Scan for the cell matching the given text and deliver its [X, Y] coordinate at center. 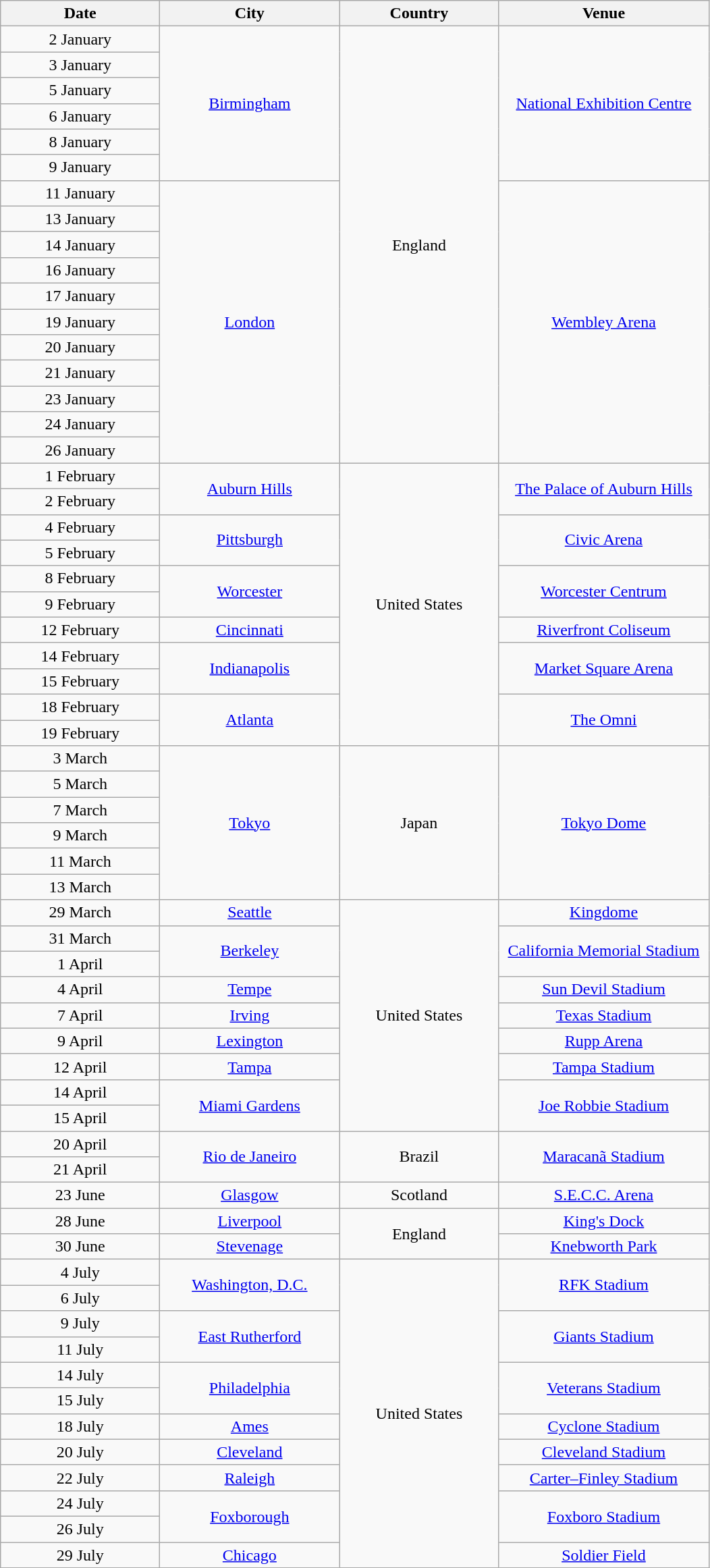
Foxboro Stadium [603, 1516]
Lexington [250, 1041]
23 June [80, 1195]
17 January [80, 296]
18 February [80, 707]
4 April [80, 990]
Veterans Stadium [603, 1388]
14 February [80, 655]
Country [419, 13]
Joe Robbie Stadium [603, 1105]
Pittsburgh [250, 540]
12 April [80, 1066]
Glasgow [250, 1195]
Miami Gardens [250, 1105]
Auburn Hills [250, 489]
28 June [80, 1221]
Date [80, 13]
19 February [80, 732]
The Omni [603, 720]
21 April [80, 1170]
Soldier Field [603, 1555]
London [250, 321]
14 January [80, 244]
20 January [80, 348]
Tampa Stadium [603, 1066]
Texas Stadium [603, 1015]
30 June [80, 1247]
S.E.C.C. Arena [603, 1195]
National Exhibition Centre [603, 103]
East Rutherford [250, 1336]
22 July [80, 1478]
7 April [80, 1015]
19 January [80, 322]
Cincinnati [250, 630]
6 January [80, 116]
14 April [80, 1092]
11 January [80, 193]
11 July [80, 1349]
Cleveland Stadium [603, 1452]
14 July [80, 1375]
City [250, 13]
Chicago [250, 1555]
15 July [80, 1401]
Civic Arena [603, 540]
5 January [80, 90]
16 January [80, 270]
18 July [80, 1426]
3 January [80, 65]
Stevenage [250, 1247]
5 March [80, 784]
King's Dock [603, 1221]
26 July [80, 1529]
Foxborough [250, 1516]
9 January [80, 167]
15 February [80, 681]
20 July [80, 1452]
Worcester [250, 591]
29 July [80, 1555]
2 February [80, 502]
Philadelphia [250, 1388]
Seattle [250, 913]
6 July [80, 1298]
3 March [80, 759]
Knebworth Park [603, 1247]
Ames [250, 1426]
15 April [80, 1118]
9 February [80, 604]
7 March [80, 810]
9 March [80, 836]
9 July [80, 1324]
Cyclone Stadium [603, 1426]
13 January [80, 219]
California Memorial Stadium [603, 951]
1 February [80, 476]
12 February [80, 630]
23 January [80, 399]
2 January [80, 39]
RFK Stadium [603, 1285]
5 February [80, 553]
21 January [80, 373]
13 March [80, 887]
31 March [80, 938]
4 July [80, 1272]
24 January [80, 425]
Rupp Arena [603, 1041]
Berkeley [250, 951]
Giants Stadium [603, 1336]
4 February [80, 527]
Worcester Centrum [603, 591]
Irving [250, 1015]
Rio de Janeiro [250, 1157]
9 April [80, 1041]
Tokyo [250, 823]
20 April [80, 1144]
26 January [80, 450]
The Palace of Auburn Hills [603, 489]
Maracanã Stadium [603, 1157]
Raleigh [250, 1478]
24 July [80, 1503]
Tempe [250, 990]
Washington, D.C. [250, 1285]
Carter–Finley Stadium [603, 1478]
Atlanta [250, 720]
1 April [80, 964]
11 March [80, 861]
8 January [80, 142]
Tampa [250, 1066]
Cleveland [250, 1452]
Indianapolis [250, 668]
8 February [80, 578]
Kingdome [603, 913]
Market Square Arena [603, 668]
Sun Devil Stadium [603, 990]
Venue [603, 13]
Liverpool [250, 1221]
Birmingham [250, 103]
Scotland [419, 1195]
29 March [80, 913]
Brazil [419, 1157]
Riverfront Coliseum [603, 630]
Japan [419, 823]
Wembley Arena [603, 321]
Tokyo Dome [603, 823]
